From the cell containing the given text, extract its center point as (X, Y) coordinate. 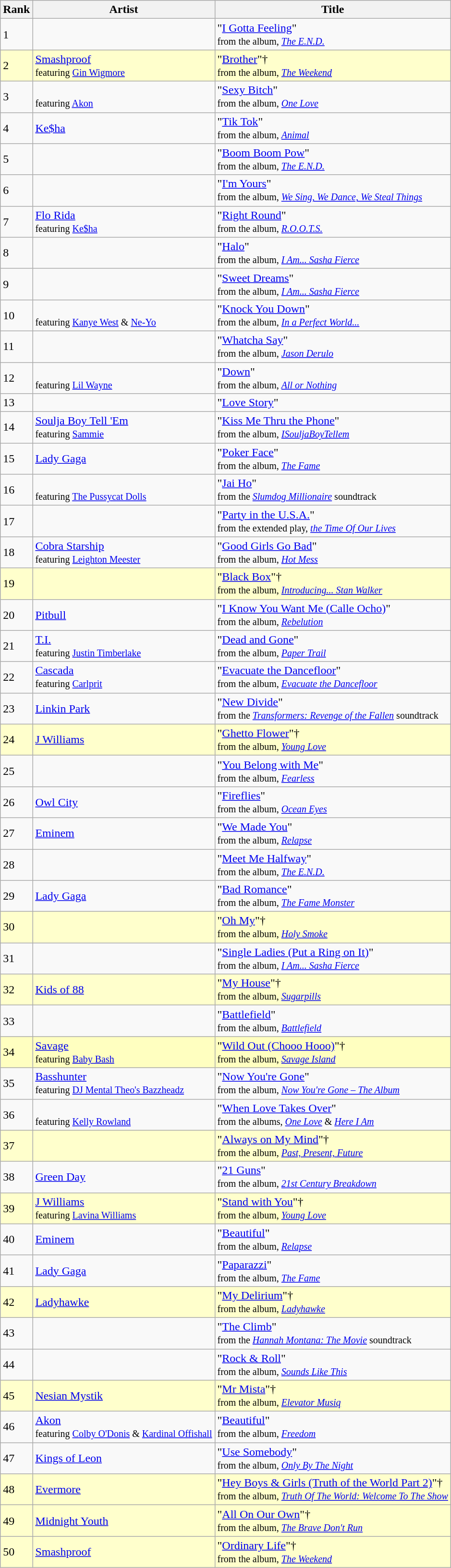
8 (16, 253)
15 (16, 459)
Smashproof featuring Gin Wigmore (124, 65)
"We Made You"from the album, Relapse (332, 833)
Basshunterfeaturing DJ Mental Theo's Bazzheadz (124, 1083)
"Brother"† from the album, The Weekend (332, 65)
"Boom Boom Pow" from the album, The E.N.D. (332, 159)
20 (16, 615)
"You Belong with Me"from the album, Fearless (332, 771)
1 (16, 35)
6 (16, 190)
Owl City (124, 802)
J Williams (124, 739)
"Battlefield"from the album, Battlefield (332, 1021)
"Right Round"from the album, R.O.O.T.S. (332, 222)
49 (16, 1521)
33 (16, 1021)
19 (16, 584)
22 (16, 677)
"Rock & Roll"from the album, Sounds Like This (332, 1364)
"Sexy Bitch" from the album, One Love (332, 97)
Kids of 88 (124, 990)
"When Love Takes Over"from the albums, One Love & Here I Am (332, 1115)
Flo Rida featuring Ke$ha (124, 222)
Evermore (124, 1489)
Cobra Starship featuring Leighton Meester (124, 552)
"Now You're Gone"from the album, Now You're Gone – The Album (332, 1083)
"Down"from the album, All or Nothing (332, 377)
"Ordinary Life"†from the album, The Weekend (332, 1552)
T.I. featuring Justin Timberlake (124, 646)
46 (16, 1427)
"The Climb"from the Hannah Montana: The Movie soundtrack (332, 1333)
"Sweet Dreams"from the album, I Am... Sasha Fierce (332, 284)
40 (16, 1240)
"My Delirium"†from the album, Ladyhawke (332, 1302)
Midnight Youth (124, 1521)
Green Day (124, 1177)
Kings of Leon (124, 1459)
"I Know You Want Me (Calle Ocho)"from the album, Rebelution (332, 615)
"My House"†from the album, Sugarpills (332, 990)
"Dead and Gone"from the album, Paper Trail (332, 646)
"21 Guns"from the album, 21st Century Breakdown (332, 1177)
Savage featuring Baby Bash (124, 1052)
"Knock You Down"from the album, In a Perfect World... (332, 315)
"Black Box"†from the album, Introducing... Stan Walker (332, 584)
"I'm Yours"from the album, We Sing, We Dance, We Steal Things (332, 190)
"Meet Me Halfway"from the album, The E.N.D. (332, 864)
11 (16, 347)
"Kiss Me Thru the Phone"from the album, ISouljaBoyTellem (332, 427)
"Evacuate the Dancefloor"from the album, Evacuate the Dancefloor (332, 677)
9 (16, 284)
Pitbull (124, 615)
Akon featuring Colby O'Donis & Kardinal Offishall (124, 1427)
"Mr Mista"†from the album, Elevator Musiq (332, 1396)
47 (16, 1459)
"Always on My Mind"†from the album, Past, Present, Future (332, 1146)
44 (16, 1364)
Smashproof (124, 1552)
43 (16, 1333)
36 (16, 1115)
"Good Girls Go Bad"from the album, Hot Mess (332, 552)
4 (16, 128)
"I Gotta Feeling"from the album, The E.N.D. (332, 35)
"Hey Boys & Girls (Truth of the World Part 2)"†from the album, Truth Of The World: Welcome To The Show (332, 1489)
31 (16, 958)
23 (16, 709)
14 (16, 427)
"Halo"from the album, I Am... Sasha Fierce (332, 253)
"Single Ladies (Put a Ring on It)"from the album, I Am... Sasha Fierce (332, 958)
29 (16, 896)
26 (16, 802)
Ke$ha (124, 128)
48 (16, 1489)
7 (16, 222)
Soulja Boy Tell 'Em featuring Sammie (124, 427)
"Paparazzi"from the album, The Fame (332, 1270)
"Jai Ho"from the Slumdog Millionaire soundtrack (332, 490)
Rank (16, 10)
42 (16, 1302)
50 (16, 1552)
"Fireflies"from the album, Ocean Eyes (332, 802)
featuring The Pussycat Dolls (124, 490)
5 (16, 159)
30 (16, 928)
"Wild Out (Chooo Hooo)"†from the album, Savage Island (332, 1052)
"Whatcha Say"from the album, Jason Derulo (332, 347)
35 (16, 1083)
J Williams featuring Lavina Williams (124, 1208)
12 (16, 377)
"Oh My"†from the album, Holy Smoke (332, 928)
Artist (124, 10)
"Love Story" (332, 403)
24 (16, 739)
"Tik Tok"from the album, Animal (332, 128)
2 (16, 65)
"Party in the U.S.A."from the extended play, the Time Of Our Lives (332, 521)
13 (16, 403)
"Stand with You"†from the album, Young Love (332, 1208)
21 (16, 646)
Linkin Park (124, 709)
featuring Lil Wayne (124, 377)
10 (16, 315)
"Poker Face"from the album, The Fame (332, 459)
Cascadafeaturing Carlprit (124, 677)
28 (16, 864)
39 (16, 1208)
Title (332, 10)
17 (16, 521)
3 (16, 97)
featuring Kelly Rowland (124, 1115)
32 (16, 990)
16 (16, 490)
featuring Kanye West & Ne-Yo (124, 315)
Ladyhawke (124, 1302)
18 (16, 552)
Nesian Mystik (124, 1396)
45 (16, 1396)
34 (16, 1052)
41 (16, 1270)
"All On Our Own"†from the album, The Brave Don't Run (332, 1521)
"Bad Romance"from the album, The Fame Monster (332, 896)
"Beautiful"from the album, Relapse (332, 1240)
"Use Somebody"from the album, Only By The Night (332, 1459)
"Ghetto Flower"†from the album, Young Love (332, 739)
25 (16, 771)
featuring Akon (124, 97)
"Beautiful"from the album, Freedom (332, 1427)
"New Divide"from the Transformers: Revenge of the Fallen soundtrack (332, 709)
37 (16, 1146)
27 (16, 833)
38 (16, 1177)
